Output the (x, y) coordinate of the center of the cell containing the given text.  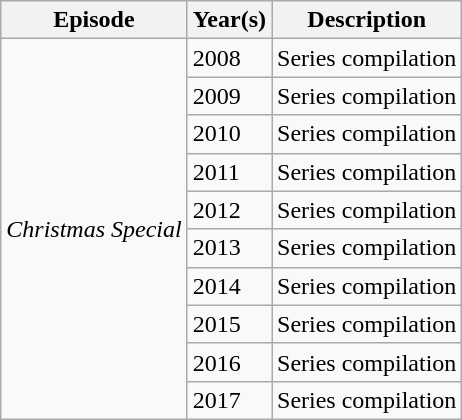
Description (367, 20)
2016 (229, 362)
Christmas Special (94, 230)
2017 (229, 400)
2014 (229, 286)
2015 (229, 324)
2008 (229, 58)
Year(s) (229, 20)
Episode (94, 20)
2010 (229, 134)
2013 (229, 248)
2011 (229, 172)
2009 (229, 96)
2012 (229, 210)
